Locate the cell with the specified text and output its [x, y] center coordinate. 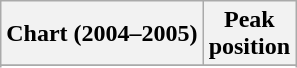
Peakposition [249, 34]
Chart (2004–2005) [102, 34]
